Identify which cell holds the provided text, then report its (X, Y) central coordinate. 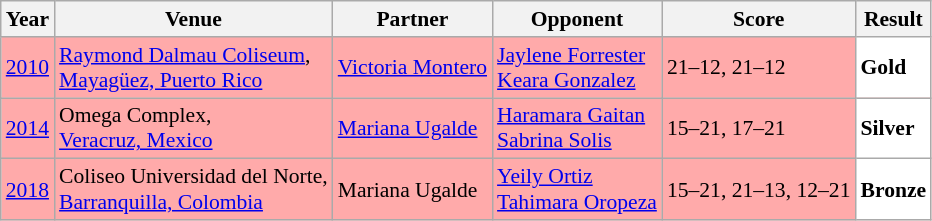
Year (28, 19)
Omega Complex,Veracruz, Mexico (194, 128)
Venue (194, 19)
2018 (28, 190)
Victoria Montero (412, 68)
Opponent (577, 19)
Gold (893, 68)
Yeily Ortiz Tahimara Oropeza (577, 190)
Raymond Dalmau Coliseum,Mayagüez, Puerto Rico (194, 68)
15–21, 17–21 (759, 128)
Silver (893, 128)
Bronze (893, 190)
Score (759, 19)
Haramara Gaitan Sabrina Solis (577, 128)
Partner (412, 19)
15–21, 21–13, 12–21 (759, 190)
Jaylene Forrester Keara Gonzalez (577, 68)
2010 (28, 68)
21–12, 21–12 (759, 68)
Coliseo Universidad del Norte,Barranquilla, Colombia (194, 190)
2014 (28, 128)
Result (893, 19)
